Scan for the cell matching the given text and deliver its [X, Y] coordinate at center. 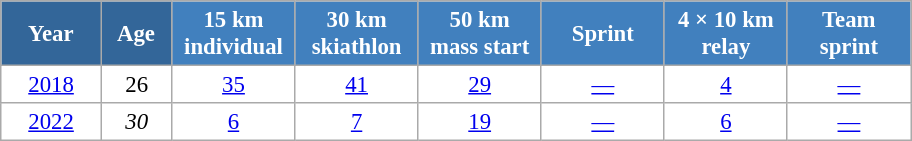
29 [480, 85]
2022 [52, 122]
4 [726, 85]
35 [234, 85]
15 km individual [234, 34]
Year [52, 34]
26 [136, 85]
50 km mass start [480, 34]
30 km skiathlon [356, 34]
19 [480, 122]
Age [136, 34]
Team sprint [848, 34]
41 [356, 85]
2018 [52, 85]
Sprint [602, 34]
30 [136, 122]
7 [356, 122]
4 × 10 km relay [726, 34]
